Locate the cell with the specified text and output its [x, y] center coordinate. 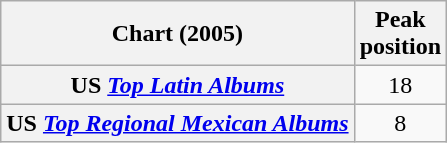
Peakposition [400, 34]
Chart (2005) [178, 34]
8 [400, 123]
US Top Latin Albums [178, 85]
US Top Regional Mexican Albums [178, 123]
18 [400, 85]
